Locate the cell with the specified text and output its [X, Y] center coordinate. 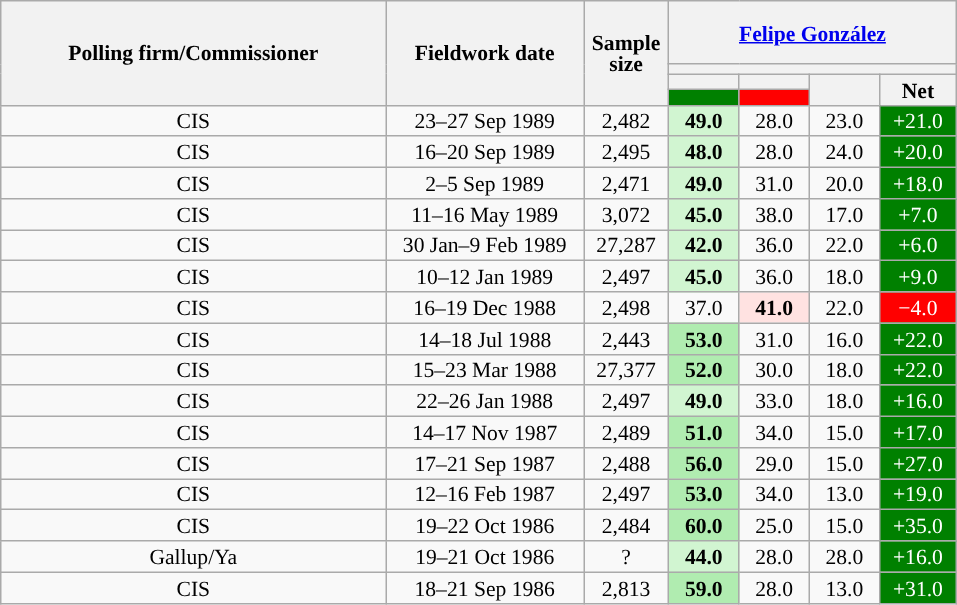
52.0 [704, 370]
15–23 Mar 1988 [485, 370]
Fieldwork date [485, 53]
+6.0 [918, 246]
+31.0 [918, 588]
12–16 Feb 1987 [485, 494]
2,482 [626, 120]
+17.0 [918, 432]
2–5 Sep 1989 [485, 184]
33.0 [774, 402]
25.0 [774, 526]
Gallup/Ya [194, 556]
+9.0 [918, 276]
42.0 [704, 246]
2,813 [626, 588]
23.0 [844, 120]
14–17 Nov 1987 [485, 432]
+21.0 [918, 120]
Felipe González [813, 32]
20.0 [844, 184]
2,484 [626, 526]
Net [918, 90]
16–19 Dec 1988 [485, 308]
37.0 [704, 308]
38.0 [774, 214]
59.0 [704, 588]
30.0 [774, 370]
22–26 Jan 1988 [485, 402]
17.0 [844, 214]
+18.0 [918, 184]
17–21 Sep 1987 [485, 464]
23–27 Sep 1989 [485, 120]
−4.0 [918, 308]
44.0 [704, 556]
27,287 [626, 246]
Polling firm/Commissioner [194, 53]
2,443 [626, 338]
2,498 [626, 308]
2,471 [626, 184]
51.0 [704, 432]
Sample size [626, 53]
+27.0 [918, 464]
19–22 Oct 1986 [485, 526]
24.0 [844, 152]
16–20 Sep 1989 [485, 152]
14–18 Jul 1988 [485, 338]
+7.0 [918, 214]
2,495 [626, 152]
41.0 [774, 308]
+20.0 [918, 152]
3,072 [626, 214]
18–21 Sep 1986 [485, 588]
27,377 [626, 370]
+19.0 [918, 494]
? [626, 556]
48.0 [704, 152]
+35.0 [918, 526]
30 Jan–9 Feb 1989 [485, 246]
16.0 [844, 338]
29.0 [774, 464]
10–12 Jan 1989 [485, 276]
2,489 [626, 432]
19–21 Oct 1986 [485, 556]
11–16 May 1989 [485, 214]
56.0 [704, 464]
2,488 [626, 464]
60.0 [704, 526]
